Return the [x, y] coordinate for the center point of the cell that contains the specified text.  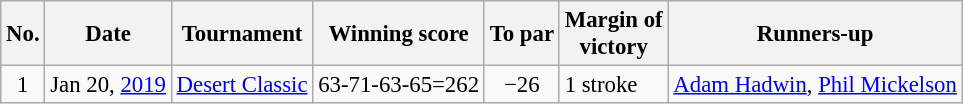
1 stroke [614, 85]
63-71-63-65=262 [399, 85]
1 [23, 85]
−26 [522, 85]
Winning score [399, 34]
Jan 20, 2019 [108, 85]
Date [108, 34]
Adam Hadwin, Phil Mickelson [815, 85]
No. [23, 34]
Desert Classic [242, 85]
Runners-up [815, 34]
Margin ofvictory [614, 34]
Tournament [242, 34]
To par [522, 34]
